Determine the (x, y) coordinate at the center of the cell enclosing the given text.  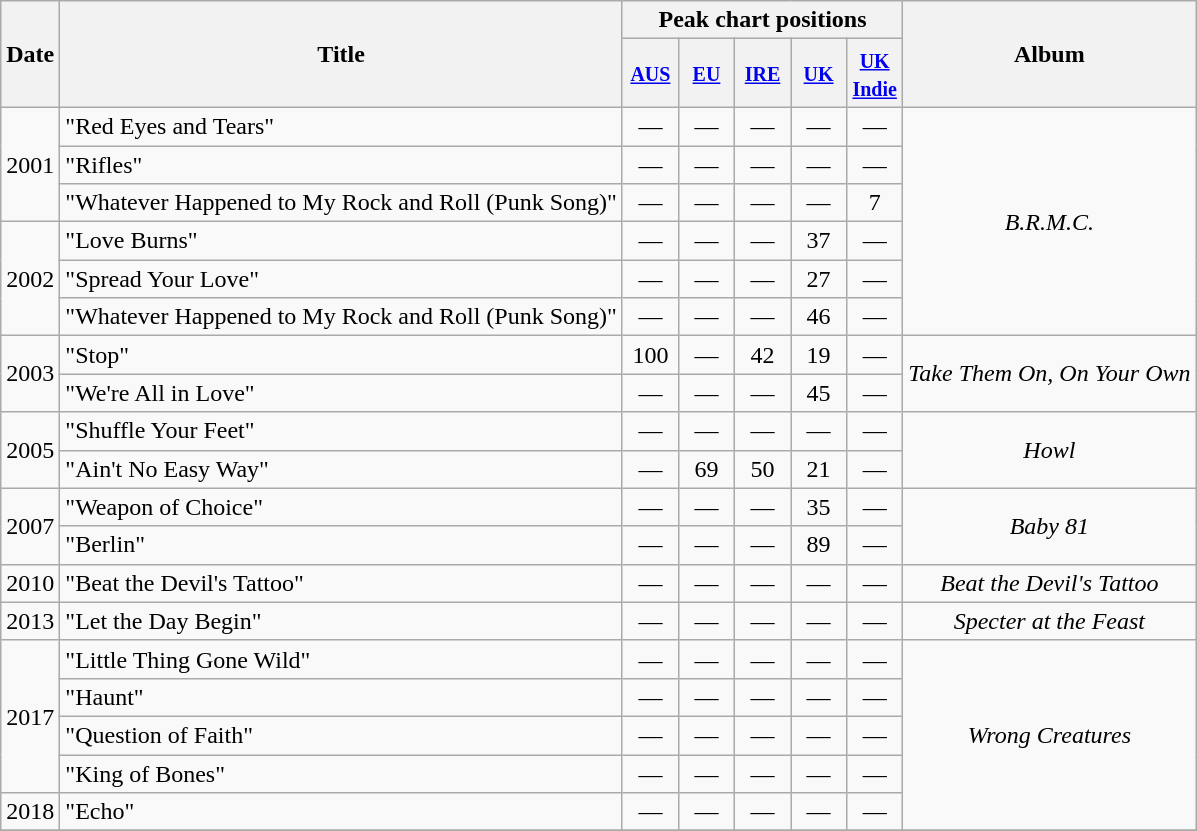
Take Them On, On Your Own (1050, 374)
"Rifles" (342, 165)
Album (1050, 54)
2001 (30, 164)
2005 (30, 450)
Howl (1050, 450)
"We're All in Love" (342, 393)
"Haunt" (342, 697)
2003 (30, 374)
"Weapon of Choice" (342, 507)
37 (819, 241)
19 (819, 355)
Date (30, 54)
"Let the Day Begin" (342, 621)
"Little Thing Gone Wild" (342, 659)
69 (706, 469)
2017 (30, 716)
"Stop" (342, 355)
"Berlin" (342, 545)
Title (342, 54)
100 (650, 355)
2013 (30, 621)
"Echo" (342, 812)
46 (819, 317)
42 (763, 355)
Specter at the Feast (1050, 621)
"Shuffle Your Feet" (342, 431)
27 (819, 279)
89 (819, 545)
"Question of Faith" (342, 735)
"King of Bones" (342, 773)
UK (819, 74)
45 (819, 393)
35 (819, 507)
"Beat the Devil's Tattoo" (342, 583)
2018 (30, 812)
"Love Burns" (342, 241)
50 (763, 469)
Baby 81 (1050, 526)
UK Indie (875, 74)
2010 (30, 583)
AUS (650, 74)
2007 (30, 526)
B.R.M.C. (1050, 221)
"Ain't No Easy Way" (342, 469)
2002 (30, 279)
IRE (763, 74)
21 (819, 469)
7 (875, 203)
EU (706, 74)
Peak chart positions (762, 20)
"Spread Your Love" (342, 279)
Beat the Devil's Tattoo (1050, 583)
Wrong Creatures (1050, 735)
"Red Eyes and Tears" (342, 126)
